Provide the (x, y) coordinate of the cell's center where the given text is located.  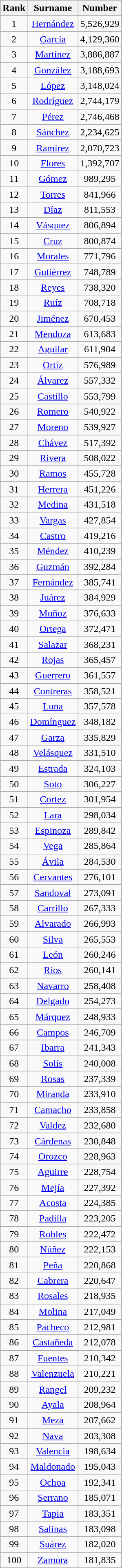
67 (14, 1048)
223,205 (100, 1219)
222,472 (100, 1234)
Núñez (53, 1250)
Surname (53, 8)
León (53, 955)
284,530 (100, 861)
39 (14, 613)
365,457 (100, 660)
Silva (53, 939)
233,910 (100, 1094)
7 (14, 117)
Orozco (53, 1156)
Salinas (53, 1529)
260,141 (100, 970)
771,796 (100, 256)
Jiménez (53, 318)
Alvarado (53, 923)
9 (14, 148)
508,022 (100, 458)
14 (14, 225)
260,246 (100, 955)
79 (14, 1234)
Ramírez (53, 148)
Ortíz (53, 365)
Padilla (53, 1219)
30 (14, 474)
217,049 (100, 1312)
49 (14, 769)
71 (14, 1110)
576,989 (100, 365)
233,858 (100, 1110)
19 (14, 303)
70 (14, 1094)
Martínez (53, 55)
33 (14, 520)
43 (14, 675)
Fuentes (53, 1358)
738,320 (100, 287)
Rank (14, 8)
Ríos (53, 970)
Carrillo (53, 908)
48 (14, 753)
85 (14, 1327)
3 (14, 55)
Robles (53, 1234)
63 (14, 986)
Muñoz (53, 613)
27 (14, 427)
258,408 (100, 986)
Flores (53, 163)
613,683 (100, 334)
57 (14, 892)
Soto (53, 784)
254,273 (100, 1001)
203,308 (100, 1435)
183,098 (100, 1529)
Lara (53, 815)
224,385 (100, 1203)
Garza (53, 738)
2,070,723 (100, 148)
11 (14, 179)
Rosales (53, 1296)
Mendoza (53, 334)
83 (14, 1296)
97 (14, 1513)
Ayala (53, 1405)
Delgado (53, 1001)
Ruíz (53, 303)
Ávila (53, 861)
66 (14, 1032)
59 (14, 923)
232,680 (100, 1125)
56 (14, 877)
195,043 (100, 1467)
5,526,929 (100, 24)
3,886,887 (100, 55)
306,227 (100, 784)
3,188,693 (100, 70)
Nava (53, 1435)
72 (14, 1125)
Aguilar (53, 349)
Juárez (53, 598)
265,553 (100, 939)
Vásquez (53, 225)
210,221 (100, 1374)
58 (14, 908)
23 (14, 365)
4 (14, 70)
Hernández (53, 24)
Molina (53, 1312)
212,981 (100, 1327)
62 (14, 970)
Fernández (53, 582)
64 (14, 1001)
93 (14, 1451)
Luna (53, 707)
91 (14, 1420)
Medina (53, 505)
55 (14, 861)
87 (14, 1358)
40 (14, 629)
Navarro (53, 986)
Castro (53, 536)
539,927 (100, 427)
228,754 (100, 1172)
Meza (53, 1420)
1 (14, 24)
Vega (53, 846)
95 (14, 1482)
361,557 (100, 675)
Morales (53, 256)
748,789 (100, 272)
60 (14, 939)
220,868 (100, 1265)
Domínguez (53, 722)
Campos (53, 1032)
80 (14, 1250)
González (53, 70)
22 (14, 349)
335,829 (100, 738)
50 (14, 784)
90 (14, 1405)
Sánchez (53, 132)
76 (14, 1188)
García (53, 39)
Cárdenas (53, 1141)
841,966 (100, 194)
267,333 (100, 908)
26 (14, 411)
Reyes (53, 287)
1,392,707 (100, 163)
392,284 (100, 567)
301,954 (100, 799)
553,799 (100, 396)
96 (14, 1498)
324,103 (100, 769)
34 (14, 536)
Valenzuela (53, 1374)
28 (14, 442)
183,351 (100, 1513)
198,634 (100, 1451)
209,232 (100, 1389)
13 (14, 210)
2,746,468 (100, 117)
López (53, 86)
2,234,625 (100, 132)
86 (14, 1343)
210,342 (100, 1358)
228,963 (100, 1156)
Rosas (53, 1079)
Ibarra (53, 1048)
Acosta (53, 1203)
Ortega (53, 629)
Zamora (53, 1560)
Cervantes (53, 877)
41 (14, 644)
12 (14, 194)
384,929 (100, 598)
220,647 (100, 1281)
Díaz (53, 210)
94 (14, 1467)
181,835 (100, 1560)
212,078 (100, 1343)
185,071 (100, 1498)
368,231 (100, 644)
89 (14, 1389)
800,874 (100, 241)
29 (14, 458)
Estrada (53, 769)
248,933 (100, 1017)
Valdez (53, 1125)
Valencia (53, 1451)
Aguirre (53, 1172)
540,922 (100, 411)
227,392 (100, 1188)
45 (14, 707)
376,633 (100, 613)
Suárez (53, 1544)
Márquez (53, 1017)
44 (14, 691)
670,453 (100, 318)
10 (14, 163)
Álvarez (53, 380)
207,662 (100, 1420)
Peña (53, 1265)
5 (14, 86)
410,239 (100, 551)
68 (14, 1063)
266,993 (100, 923)
285,864 (100, 846)
Vargas (53, 520)
611,904 (100, 349)
Pacheco (53, 1327)
Chávez (53, 442)
Tapia (53, 1513)
99 (14, 1544)
18 (14, 287)
289,842 (100, 830)
Cortez (53, 799)
24 (14, 380)
15 (14, 241)
32 (14, 505)
Guerrero (53, 675)
16 (14, 256)
2,744,179 (100, 101)
237,339 (100, 1079)
31 (14, 489)
17 (14, 272)
36 (14, 567)
42 (14, 660)
25 (14, 396)
230,848 (100, 1141)
Castañeda (53, 1343)
38 (14, 598)
Romero (53, 411)
81 (14, 1265)
92 (14, 1435)
3,148,024 (100, 86)
811,553 (100, 210)
2 (14, 39)
Torres (53, 194)
419,216 (100, 536)
47 (14, 738)
222,153 (100, 1250)
82 (14, 1281)
77 (14, 1203)
21 (14, 334)
54 (14, 846)
78 (14, 1219)
192,341 (100, 1482)
240,008 (100, 1063)
451,226 (100, 489)
Cruz (53, 241)
276,101 (100, 877)
8 (14, 132)
Guzmán (53, 567)
806,894 (100, 225)
Camacho (53, 1110)
Ramos (53, 474)
Pérez (53, 117)
20 (14, 318)
989,295 (100, 179)
53 (14, 830)
Rodríguez (53, 101)
Moreno (53, 427)
46 (14, 722)
357,578 (100, 707)
Mejía (53, 1188)
74 (14, 1156)
65 (14, 1017)
Sandoval (53, 892)
385,741 (100, 582)
100 (14, 1560)
Gutiérrez (53, 272)
Maldonado (53, 1467)
Salazar (53, 644)
Herrera (53, 489)
Serrano (53, 1498)
708,718 (100, 303)
Solís (53, 1063)
455,728 (100, 474)
Gómez (53, 179)
Ochoa (53, 1482)
Number (100, 8)
73 (14, 1141)
35 (14, 551)
331,510 (100, 753)
298,034 (100, 815)
69 (14, 1079)
75 (14, 1172)
6 (14, 101)
37 (14, 582)
Castillo (53, 396)
273,091 (100, 892)
427,854 (100, 520)
52 (14, 815)
84 (14, 1312)
Cabrera (53, 1281)
Espinoza (53, 830)
Rojas (53, 660)
Rivera (53, 458)
51 (14, 799)
372,471 (100, 629)
Contreras (53, 691)
241,343 (100, 1048)
61 (14, 955)
98 (14, 1529)
348,182 (100, 722)
208,964 (100, 1405)
557,332 (100, 380)
517,392 (100, 442)
218,935 (100, 1296)
Miranda (53, 1094)
431,518 (100, 505)
Rangel (53, 1389)
88 (14, 1374)
358,521 (100, 691)
Méndez (53, 551)
Velásquez (53, 753)
246,709 (100, 1032)
4,129,360 (100, 39)
182,020 (100, 1544)
